Detect which cell encompasses the target text, then output its [X, Y] center coordinate. 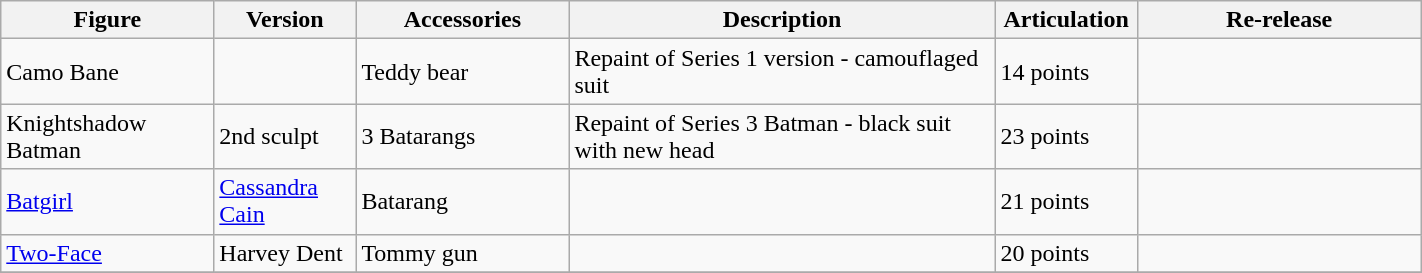
Camo Bane [108, 72]
Two-Face [108, 253]
3 Batarangs [462, 136]
Version [285, 20]
Harvey Dent [285, 253]
21 points [1066, 202]
Batarang [462, 202]
14 points [1066, 72]
Re-release [1279, 20]
Repaint of Series 3 Batman - black suit with new head [782, 136]
Knightshadow Batman [108, 136]
23 points [1066, 136]
Figure [108, 20]
Accessories [462, 20]
Teddy bear [462, 72]
Description [782, 20]
2nd sculpt [285, 136]
Tommy gun [462, 253]
Repaint of Series 1 version - camouflaged suit [782, 72]
Batgirl [108, 202]
20 points [1066, 253]
Cassandra Cain [285, 202]
Articulation [1066, 20]
